Pinpoint the cell where the given text exists, returning its (X, Y) midpoint coordinate. 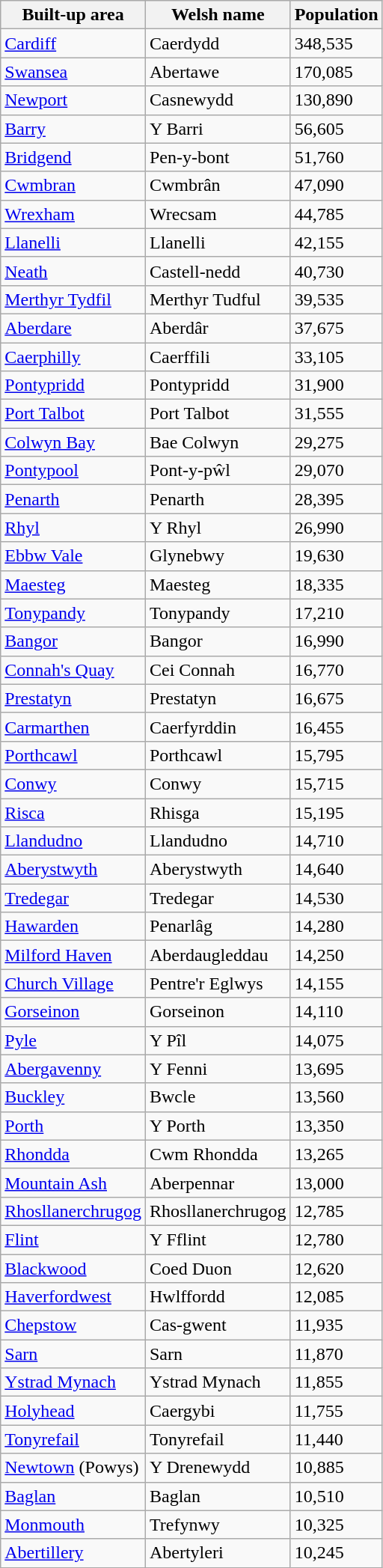
Holyhead (73, 1411)
Blackwood (73, 1269)
14,280 (337, 927)
Milford Haven (73, 955)
Wrexham (73, 214)
Pyle (73, 1040)
Trefynwy (218, 1525)
Y Drenewydd (218, 1468)
Caergybi (218, 1411)
Risca (73, 812)
Cwmbran (73, 186)
Y Rhyl (218, 528)
16,990 (337, 641)
Pont-y-pŵl (218, 471)
11,440 (337, 1439)
Penarlâg (218, 927)
13,265 (337, 1154)
Caerphilly (73, 357)
Rhisga (218, 812)
Abertawe (218, 72)
Rhondda (73, 1154)
Y Fflint (218, 1239)
10,245 (337, 1553)
Pen-y-bont (218, 157)
Rhyl (73, 528)
Connah's Quay (73, 670)
Aberdare (73, 328)
12,780 (337, 1239)
12,085 (337, 1297)
Buckley (73, 1097)
40,730 (337, 271)
Y Barri (218, 129)
14,155 (337, 983)
13,560 (337, 1097)
Pontypool (73, 471)
Carmarthen (73, 727)
29,070 (337, 471)
170,085 (337, 72)
Abertillery (73, 1553)
14,075 (337, 1040)
Castell-nedd (218, 271)
17,210 (337, 613)
Cwmbrân (218, 186)
28,395 (337, 499)
31,900 (337, 385)
Cardiff (73, 43)
Glynebwy (218, 556)
14,710 (337, 841)
Merthyr Tydfil (73, 299)
Pentre'r Eglwys (218, 983)
14,530 (337, 898)
Caerdydd (218, 43)
Casnewydd (218, 100)
Monmouth (73, 1525)
15,715 (337, 784)
13,000 (337, 1183)
Bridgend (73, 157)
Cas-gwent (218, 1326)
Ebbw Vale (73, 556)
42,155 (337, 242)
Flint (73, 1239)
Colwyn Bay (73, 442)
15,795 (337, 755)
13,695 (337, 1069)
37,675 (337, 328)
47,090 (337, 186)
Wrecsam (218, 214)
Aberpennar (218, 1183)
10,510 (337, 1496)
Haverfordwest (73, 1297)
31,555 (337, 414)
Merthyr Tudful (218, 299)
Newtown (Powys) (73, 1468)
11,935 (337, 1326)
14,250 (337, 955)
Coed Duon (218, 1269)
11,870 (337, 1354)
Aberdâr (218, 328)
14,640 (337, 870)
Y Pîl (218, 1040)
Church Village (73, 983)
15,195 (337, 812)
Abertyleri (218, 1553)
Y Fenni (218, 1069)
Hwlffordd (218, 1297)
Newport (73, 100)
Aberdaugleddau (218, 955)
Bae Colwyn (218, 442)
Bwcle (218, 1097)
10,885 (337, 1468)
11,755 (337, 1411)
Cwm Rhondda (218, 1154)
10,325 (337, 1525)
Chepstow (73, 1326)
Y Porth (218, 1126)
Abergavenny (73, 1069)
Mountain Ash (73, 1183)
19,630 (337, 556)
33,105 (337, 357)
51,760 (337, 157)
39,535 (337, 299)
29,275 (337, 442)
18,335 (337, 585)
130,890 (337, 100)
Population (337, 15)
44,785 (337, 214)
16,455 (337, 727)
Barry (73, 129)
Porth (73, 1126)
Welsh name (218, 15)
26,990 (337, 528)
13,350 (337, 1126)
11,855 (337, 1382)
16,675 (337, 698)
14,110 (337, 1012)
348,535 (337, 43)
Neath (73, 271)
Caerffili (218, 357)
12,785 (337, 1211)
12,620 (337, 1269)
Caerfyrddin (218, 727)
Built-up area (73, 15)
Hawarden (73, 927)
Swansea (73, 72)
56,605 (337, 129)
Cei Connah (218, 670)
16,770 (337, 670)
